Return the (x, y) coordinate for the center point of the cell that contains the specified text.  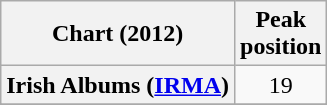
Peakposition (281, 34)
Irish Albums (IRMA) (118, 85)
Chart (2012) (118, 34)
19 (281, 85)
